Determine the [x, y] coordinate at the center of the cell enclosing the given text.  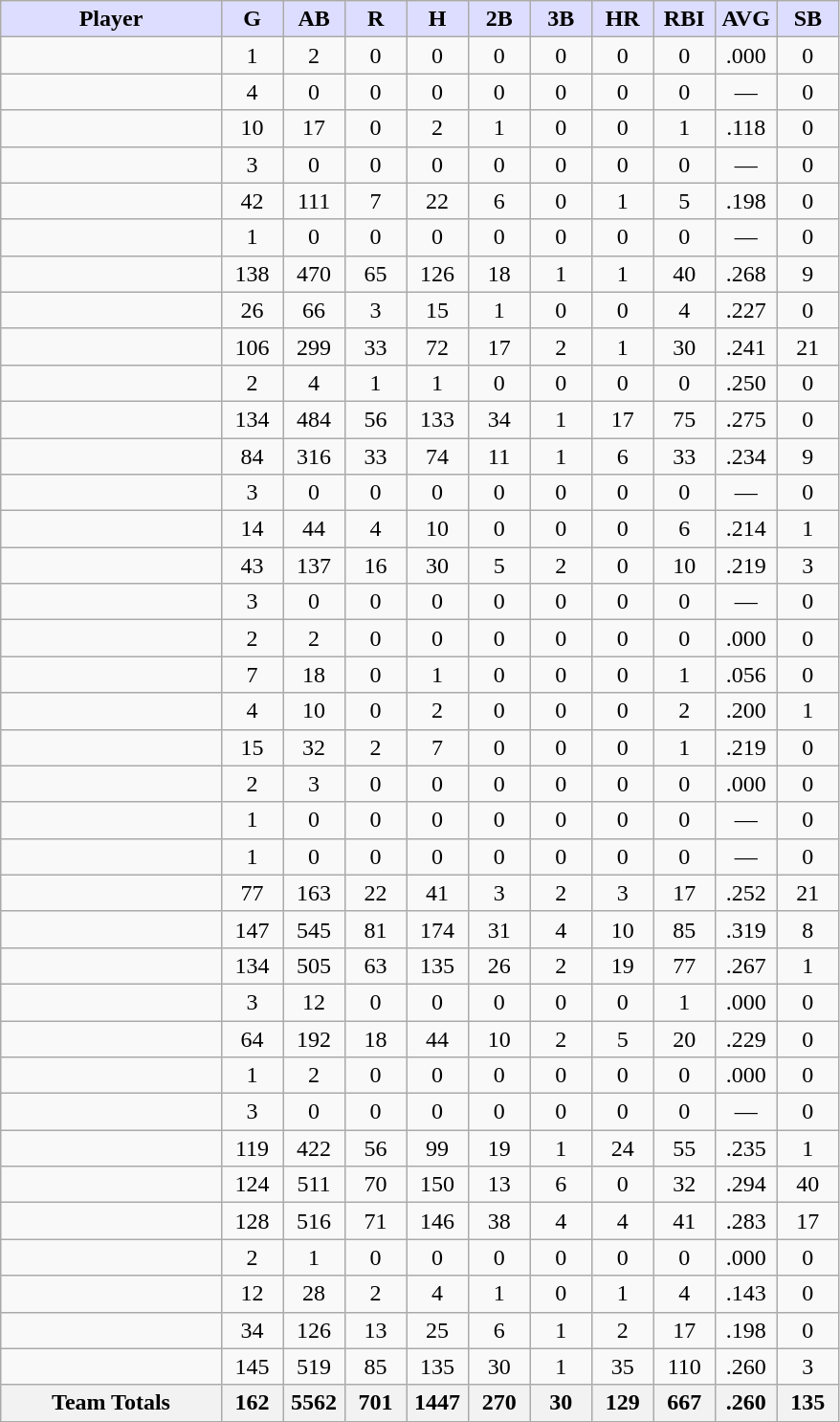
SB [807, 19]
.214 [746, 529]
133 [438, 419]
.268 [746, 274]
667 [685, 1403]
119 [253, 1148]
.235 [746, 1148]
38 [499, 1221]
28 [314, 1294]
.234 [746, 456]
.227 [746, 310]
505 [314, 966]
511 [314, 1185]
64 [253, 1038]
.319 [746, 929]
270 [499, 1403]
701 [375, 1403]
.294 [746, 1185]
.241 [746, 346]
AVG [746, 19]
145 [253, 1366]
.118 [746, 128]
484 [314, 419]
516 [314, 1221]
14 [253, 529]
G [253, 19]
138 [253, 274]
3B [561, 19]
137 [314, 566]
.250 [746, 383]
124 [253, 1185]
545 [314, 929]
70 [375, 1185]
422 [314, 1148]
HR [622, 19]
RBI [685, 19]
2B [499, 19]
72 [438, 346]
81 [375, 929]
147 [253, 929]
.143 [746, 1294]
146 [438, 1221]
71 [375, 1221]
316 [314, 456]
162 [253, 1403]
74 [438, 456]
174 [438, 929]
Team Totals [111, 1403]
55 [685, 1148]
111 [314, 201]
24 [622, 1148]
110 [685, 1366]
99 [438, 1148]
35 [622, 1366]
8 [807, 929]
.252 [746, 893]
163 [314, 893]
519 [314, 1366]
.200 [746, 711]
R [375, 19]
65 [375, 274]
66 [314, 310]
5562 [314, 1403]
1447 [438, 1403]
.275 [746, 419]
75 [685, 419]
20 [685, 1038]
128 [253, 1221]
470 [314, 274]
11 [499, 456]
.056 [746, 675]
AB [314, 19]
43 [253, 566]
129 [622, 1403]
150 [438, 1185]
106 [253, 346]
31 [499, 929]
H [438, 19]
16 [375, 566]
.229 [746, 1038]
299 [314, 346]
.267 [746, 966]
25 [438, 1330]
63 [375, 966]
Player [111, 19]
84 [253, 456]
192 [314, 1038]
42 [253, 201]
.283 [746, 1221]
